Extract the [x, y] coordinate from the center of the cell holding the provided text.  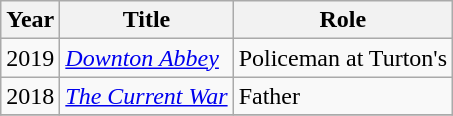
2018 [30, 96]
Policeman at Turton's [342, 58]
Role [342, 20]
Title [146, 20]
2019 [30, 58]
Year [30, 20]
Father [342, 96]
The Current War [146, 96]
Downton Abbey [146, 58]
